Identify which cell holds the provided text, then report its [x, y] central coordinate. 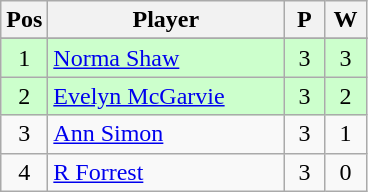
Player [166, 20]
Norma Shaw [166, 58]
R Forrest [166, 172]
Pos [24, 20]
W [346, 20]
Evelyn McGarvie [166, 96]
Ann Simon [166, 134]
0 [346, 172]
4 [24, 172]
P [304, 20]
